Provide the (X, Y) coordinate of the cell's center where the given text is located.  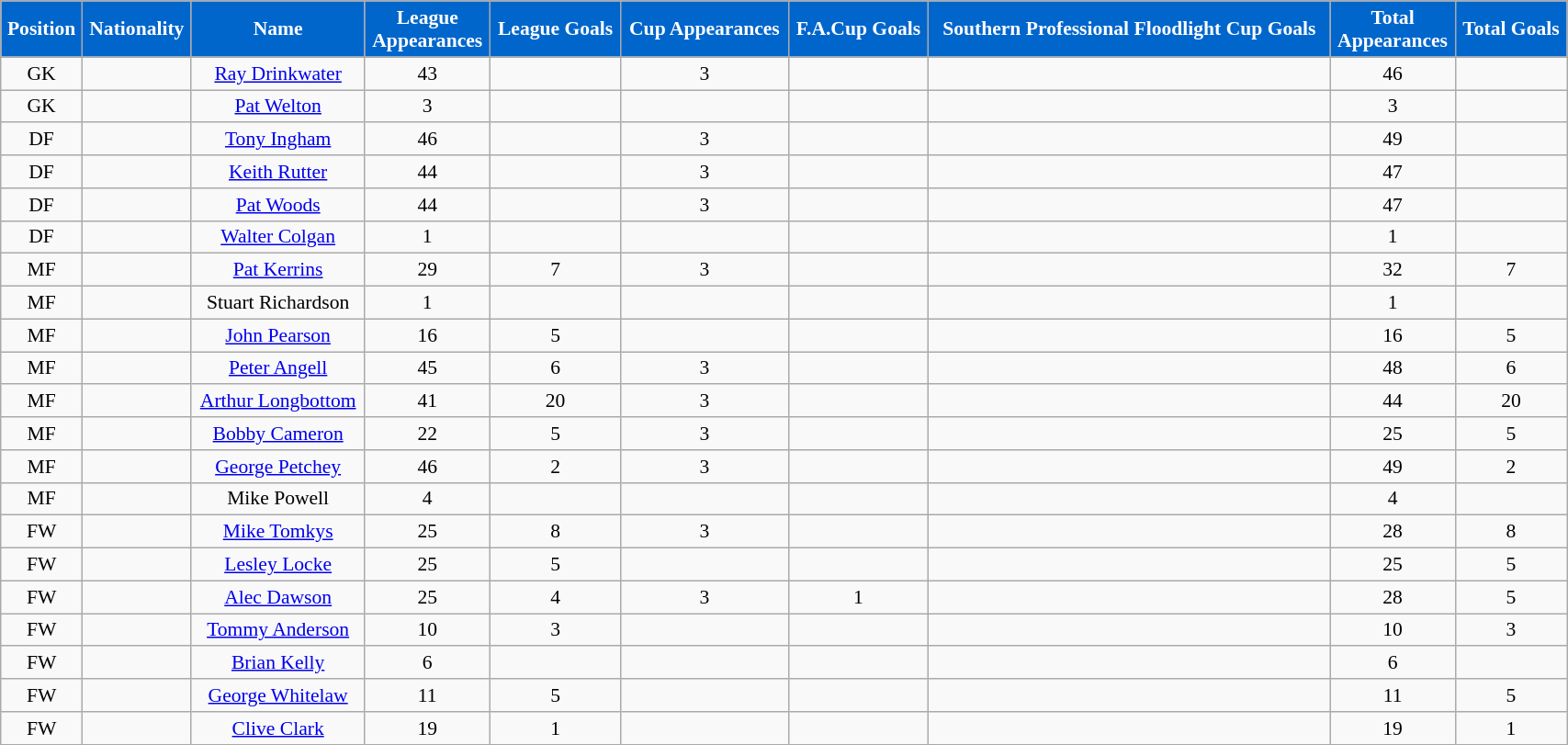
48 (1393, 368)
29 (427, 270)
LeagueAppearances (427, 29)
George Petchey (277, 467)
45 (427, 368)
Clive Clark (277, 728)
TotalAppearances (1393, 29)
Southern Professional Floodlight Cup Goals (1130, 29)
Alec Dawson (277, 597)
Bobby Cameron (277, 434)
Pat Woods (277, 205)
Stuart Richardson (277, 303)
George Whitelaw (277, 695)
41 (427, 401)
Mike Powell (277, 499)
Total Goals (1510, 29)
Tommy Anderson (277, 630)
Ray Drinkwater (277, 73)
Pat Welton (277, 107)
22 (427, 434)
F.A.Cup Goals (858, 29)
Nationality (136, 29)
43 (427, 73)
Position (42, 29)
Walter Colgan (277, 237)
Lesley Locke (277, 565)
Name (277, 29)
Cup Appearances (705, 29)
Peter Angell (277, 368)
Mike Tomkys (277, 532)
League Goals (556, 29)
32 (1393, 270)
Keith Rutter (277, 172)
Pat Kerrins (277, 270)
Tony Ingham (277, 140)
Brian Kelly (277, 663)
John Pearson (277, 335)
Arthur Longbottom (277, 401)
